Determine the (X, Y) coordinate at the center of the cell enclosing the given text.  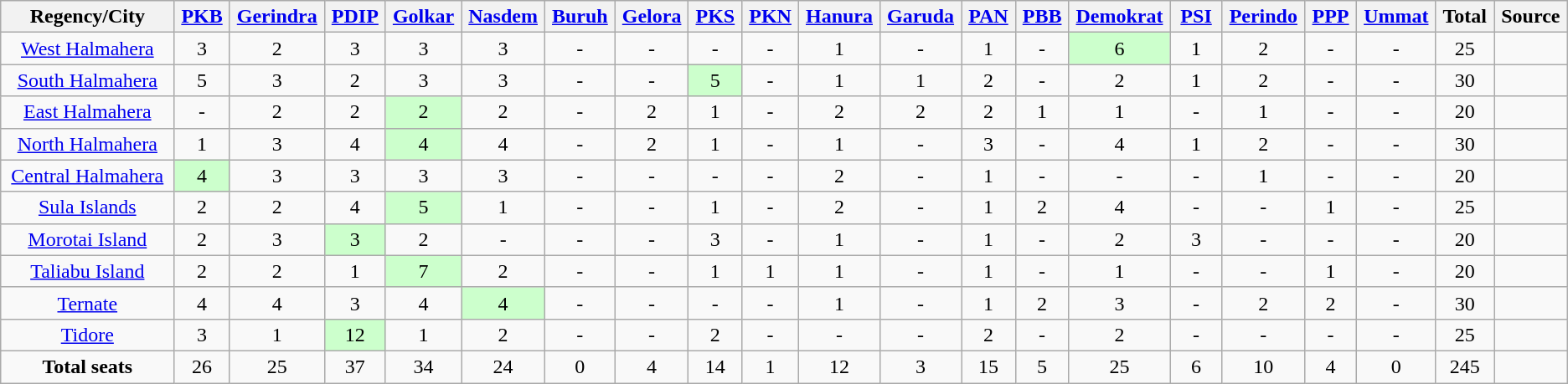
Buruh (580, 17)
Source (1531, 17)
Regency/City (87, 17)
PDIP (355, 17)
Gerindra (276, 17)
Morotai Island (87, 239)
PPP (1330, 17)
West Halmahera (87, 49)
Sula Islands (87, 207)
PAN (988, 17)
PSI (1196, 17)
15 (988, 366)
Ummat (1396, 17)
Gelora (652, 17)
Garuda (921, 17)
Perindo (1263, 17)
Taliabu Island (87, 271)
10 (1263, 366)
Demokrat (1119, 17)
North Halmahera (87, 144)
7 (423, 271)
PBB (1042, 17)
34 (423, 366)
Ternate (87, 303)
24 (503, 366)
37 (355, 366)
Total (1465, 17)
Tidore (87, 335)
PKN (771, 17)
14 (715, 366)
Nasdem (503, 17)
PKS (715, 17)
Hanura (839, 17)
PKB (202, 17)
South Halmahera (87, 80)
Golkar (423, 17)
26 (202, 366)
East Halmahera (87, 112)
Total seats (87, 366)
Central Halmahera (87, 176)
245 (1465, 366)
